For the text-containing cell, return its midpoint in [x, y] coordinate format. 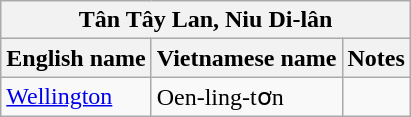
Notes [376, 58]
Vietnamese name [246, 58]
English name [76, 58]
Oen-ling-tơn [246, 97]
Wellington [76, 97]
Tân Tây Lan, Niu Di-lân [206, 20]
